Identify which cell holds the provided text, then report its [x, y] central coordinate. 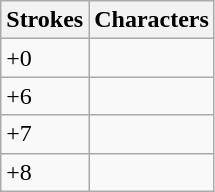
+7 [45, 134]
+6 [45, 96]
Characters [152, 20]
+8 [45, 172]
Strokes [45, 20]
+0 [45, 58]
